Capture the cell that displays the provided text and extract its (x, y) central coordinate. 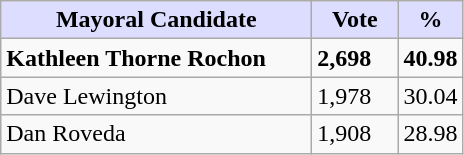
% (430, 20)
Dave Lewington (156, 96)
1,908 (355, 134)
Kathleen Thorne Rochon (156, 58)
28.98 (430, 134)
Dan Roveda (156, 134)
30.04 (430, 96)
40.98 (430, 58)
2,698 (355, 58)
Vote (355, 20)
1,978 (355, 96)
Mayoral Candidate (156, 20)
